From the cell containing the given text, extract its center point as (x, y) coordinate. 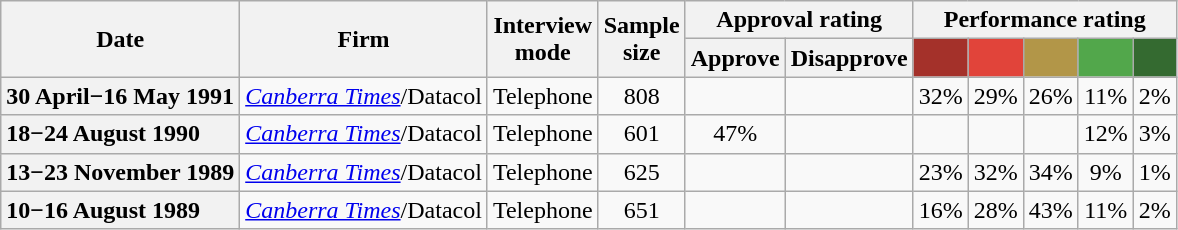
30 April−16 May 1991 (120, 96)
26% (1050, 96)
34% (1050, 172)
Date (120, 39)
1% (1154, 172)
Samplesize (642, 39)
10−16 August 1989 (120, 210)
29% (996, 96)
808 (642, 96)
Approve (735, 58)
23% (940, 172)
625 (642, 172)
651 (642, 210)
18−24 August 1990 (120, 134)
13−23 November 1989 (120, 172)
601 (642, 134)
28% (996, 210)
47% (735, 134)
Firm (364, 39)
9% (1106, 172)
16% (940, 210)
3% (1154, 134)
Performance rating (1044, 20)
Interviewmode (542, 39)
Approval rating (799, 20)
43% (1050, 210)
Disapprove (849, 58)
12% (1106, 134)
